Find where the given text appears and provide that cell's center as [X, Y] coordinate. 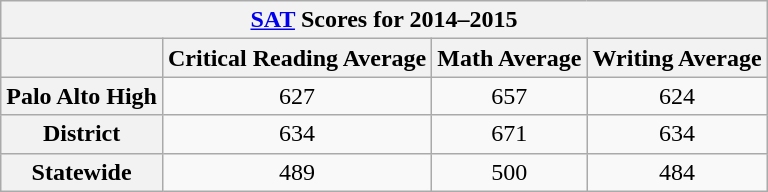
Writing Average [677, 58]
624 [677, 96]
627 [296, 96]
500 [510, 172]
Critical Reading Average [296, 58]
SAT Scores for 2014–2015 [384, 20]
484 [677, 172]
District [82, 134]
657 [510, 96]
671 [510, 134]
Palo Alto High [82, 96]
Math Average [510, 58]
489 [296, 172]
Statewide [82, 172]
